Capture the cell that displays the provided text and extract its [x, y] central coordinate. 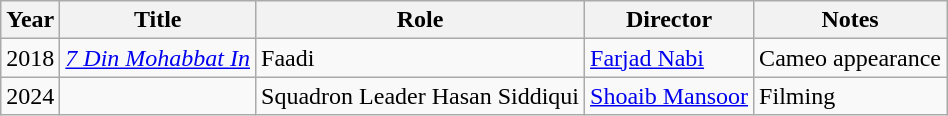
Role [420, 20]
Director [670, 20]
2024 [30, 96]
Faadi [420, 58]
Shoaib Mansoor [670, 96]
7 Din Mohabbat In [158, 58]
Notes [850, 20]
Squadron Leader Hasan Siddiqui [420, 96]
Farjad Nabi [670, 58]
Cameo appearance [850, 58]
2018 [30, 58]
Filming [850, 96]
Title [158, 20]
Year [30, 20]
